Detect which cell encompasses the target text, then output its (x, y) center coordinate. 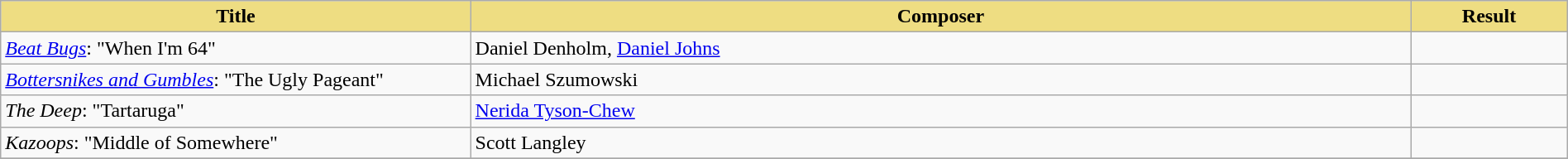
Michael Szumowski (941, 79)
Daniel Denholm, Daniel Johns (941, 48)
Beat Bugs: "When I'm 64" (236, 48)
Title (236, 17)
Nerida Tyson-Chew (941, 111)
Kazoops: "Middle of Somewhere" (236, 142)
Result (1489, 17)
Scott Langley (941, 142)
Bottersnikes and Gumbles: "The Ugly Pageant" (236, 79)
The Deep: "Tartaruga" (236, 111)
Composer (941, 17)
